Locate the cell with the specified text and output its (X, Y) center coordinate. 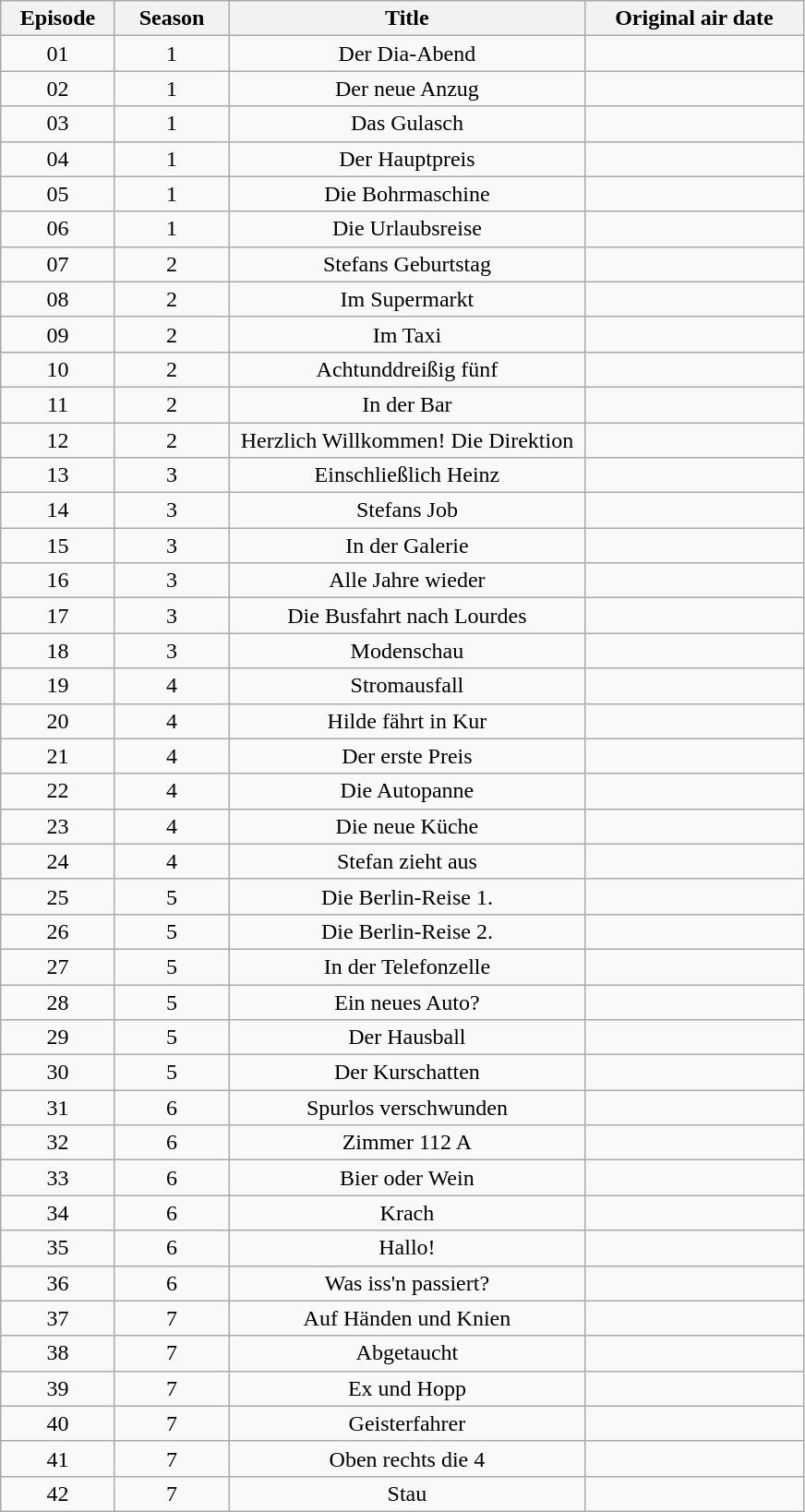
34 (58, 1213)
Die Berlin-Reise 1. (407, 896)
Stefan zieht aus (407, 861)
16 (58, 581)
04 (58, 159)
19 (58, 686)
In der Bar (407, 404)
36 (58, 1283)
Stromausfall (407, 686)
41 (58, 1458)
33 (58, 1178)
01 (58, 54)
26 (58, 931)
Hallo! (407, 1248)
Title (407, 18)
29 (58, 1038)
25 (58, 896)
Einschließlich Heinz (407, 475)
Original air date (694, 18)
Die Autopanne (407, 791)
Der Kurschatten (407, 1073)
Zimmer 112 A (407, 1143)
17 (58, 616)
Oben rechts die 4 (407, 1458)
38 (58, 1353)
42 (58, 1494)
05 (58, 194)
Der Dia-Abend (407, 54)
Achtunddreißig fünf (407, 369)
Der erste Preis (407, 756)
Der Hausball (407, 1038)
In der Galerie (407, 546)
21 (58, 756)
Die Busfahrt nach Lourdes (407, 616)
02 (58, 89)
Modenschau (407, 651)
Spurlos verschwunden (407, 1108)
Herzlich Willkommen! Die Direktion (407, 440)
Auf Händen und Knien (407, 1318)
Stefans Geburtstag (407, 264)
07 (58, 264)
11 (58, 404)
Was iss'n passiert? (407, 1283)
Hilde fährt in Kur (407, 721)
37 (58, 1318)
Der neue Anzug (407, 89)
39 (58, 1388)
28 (58, 1002)
Krach (407, 1213)
Episode (58, 18)
Bier oder Wein (407, 1178)
In der Telefonzelle (407, 966)
18 (58, 651)
Stau (407, 1494)
12 (58, 440)
Die Berlin-Reise 2. (407, 931)
03 (58, 124)
27 (58, 966)
Ein neues Auto? (407, 1002)
08 (58, 299)
24 (58, 861)
Geisterfahrer (407, 1423)
13 (58, 475)
30 (58, 1073)
Die Bohrmaschine (407, 194)
20 (58, 721)
35 (58, 1248)
Alle Jahre wieder (407, 581)
Im Taxi (407, 334)
06 (58, 229)
Abgetaucht (407, 1353)
32 (58, 1143)
Die Urlaubsreise (407, 229)
Ex und Hopp (407, 1388)
Stefans Job (407, 510)
10 (58, 369)
Im Supermarkt (407, 299)
Season (172, 18)
22 (58, 791)
Die neue Küche (407, 826)
15 (58, 546)
Das Gulasch (407, 124)
23 (58, 826)
40 (58, 1423)
09 (58, 334)
Der Hauptpreis (407, 159)
31 (58, 1108)
14 (58, 510)
